Detect which cell encompasses the target text, then output its [x, y] center coordinate. 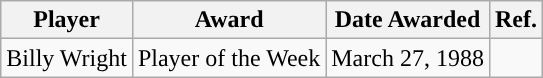
Player of the Week [228, 58]
Player [67, 20]
Date Awarded [408, 20]
Award [228, 20]
March 27, 1988 [408, 58]
Billy Wright [67, 58]
Ref. [516, 20]
